Identify which cell holds the provided text, then report its [x, y] central coordinate. 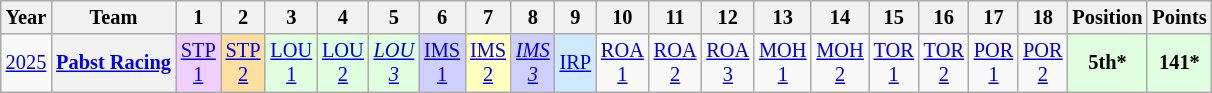
17 [994, 17]
1 [198, 17]
MOH2 [840, 63]
Team [114, 17]
STP1 [198, 63]
ROA3 [728, 63]
141* [1179, 63]
4 [343, 17]
MOH1 [782, 63]
16 [944, 17]
STP2 [244, 63]
13 [782, 17]
Year [26, 17]
IMS1 [442, 63]
Position [1108, 17]
Pabst Racing [114, 63]
LOU1 [291, 63]
IRP [576, 63]
11 [676, 17]
7 [488, 17]
LOU3 [394, 63]
LOU2 [343, 63]
12 [728, 17]
IMS2 [488, 63]
15 [894, 17]
8 [533, 17]
10 [622, 17]
TOR2 [944, 63]
6 [442, 17]
3 [291, 17]
ROA1 [622, 63]
POR1 [994, 63]
9 [576, 17]
5 [394, 17]
IMS3 [533, 63]
Points [1179, 17]
ROA2 [676, 63]
14 [840, 17]
2 [244, 17]
TOR1 [894, 63]
5th* [1108, 63]
2025 [26, 63]
POR2 [1042, 63]
18 [1042, 17]
